Capture the cell that displays the provided text and extract its (X, Y) central coordinate. 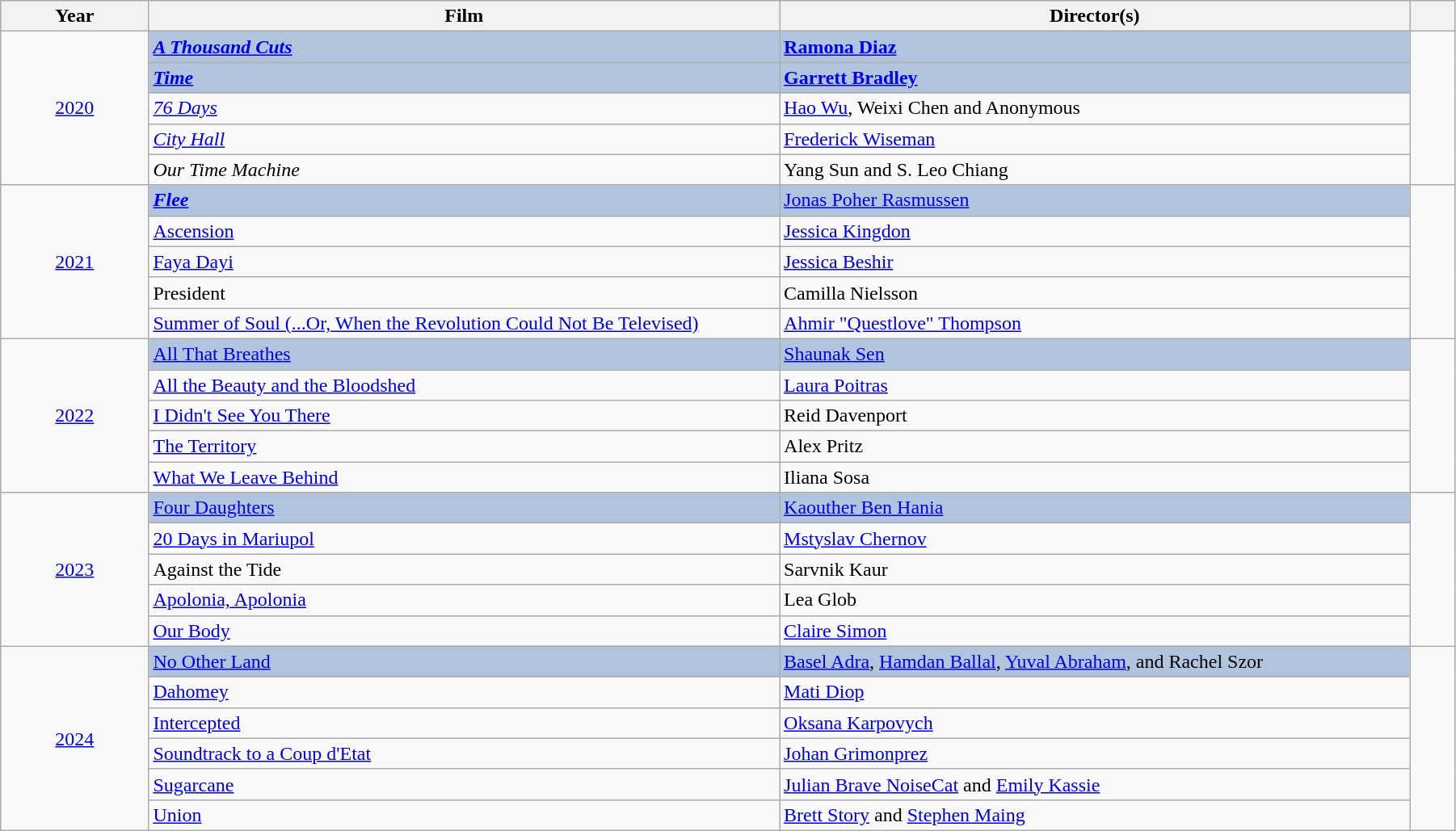
Jessica Beshir (1096, 262)
2020 (74, 108)
Johan Grimonprez (1096, 753)
No Other Land (464, 661)
Brett Story and Stephen Maing (1096, 815)
Garrett Bradley (1096, 78)
Dahomey (464, 692)
What We Leave Behind (464, 477)
Shaunak Sen (1096, 354)
Apolonia, Apolonia (464, 600)
Hao Wu, Weixi Chen and Anonymous (1096, 108)
Our Time Machine (464, 170)
Jonas Poher Rasmussen (1096, 200)
The Territory (464, 447)
President (464, 292)
Oksana Karpovych (1096, 723)
Four Daughters (464, 508)
76 Days (464, 108)
20 Days in Mariupol (464, 539)
Laura Poitras (1096, 385)
Director(s) (1096, 16)
Camilla Nielsson (1096, 292)
Frederick Wiseman (1096, 139)
Faya Dayi (464, 262)
Time (464, 78)
2021 (74, 262)
All That Breathes (464, 354)
Mstyslav Chernov (1096, 539)
Iliana Sosa (1096, 477)
Union (464, 815)
All the Beauty and the Bloodshed (464, 385)
2023 (74, 569)
Julian Brave NoiseCat and Emily Kassie (1096, 784)
Lea Glob (1096, 600)
Ahmir "Questlove" Thompson (1096, 323)
Film (464, 16)
Yang Sun and S. Leo Chiang (1096, 170)
Summer of Soul (...Or, When the Revolution Could Not Be Televised) (464, 323)
City Hall (464, 139)
Year (74, 16)
Alex Pritz (1096, 447)
Sugarcane (464, 784)
Flee (464, 200)
Reid Davenport (1096, 416)
2022 (74, 415)
Kaouther Ben Hania (1096, 508)
Sarvnik Kaur (1096, 569)
Against the Tide (464, 569)
Intercepted (464, 723)
Soundtrack to a Coup d'Etat (464, 753)
Ramona Diaz (1096, 47)
Our Body (464, 631)
2024 (74, 738)
Claire Simon (1096, 631)
Mati Diop (1096, 692)
Jessica Kingdon (1096, 231)
A Thousand Cuts (464, 47)
Basel Adra, Hamdan Ballal, Yuval Abraham, and Rachel Szor (1096, 661)
Ascension (464, 231)
I Didn't See You There (464, 416)
